For the text-containing cell, return its midpoint in [x, y] coordinate format. 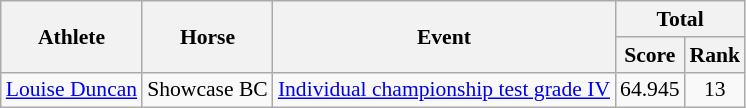
Showcase BC [208, 90]
Event [444, 36]
Louise Duncan [72, 90]
Horse [208, 36]
Score [650, 55]
Rank [716, 55]
13 [716, 90]
64.945 [650, 90]
Individual championship test grade IV [444, 90]
Athlete [72, 36]
Total [680, 19]
